Find where the given text appears and provide that cell's center as [X, Y] coordinate. 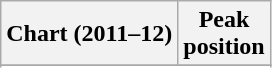
Peakposition [224, 34]
Chart (2011–12) [90, 34]
